Search for the cell housing the specified text and yield its [X, Y] center coordinate. 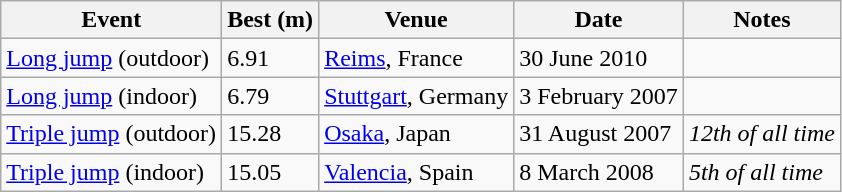
15.28 [270, 134]
6.91 [270, 58]
Venue [416, 20]
Stuttgart, Germany [416, 96]
30 June 2010 [599, 58]
5th of all time [762, 172]
12th of all time [762, 134]
Triple jump (indoor) [112, 172]
Event [112, 20]
Reims, France [416, 58]
15.05 [270, 172]
Osaka, Japan [416, 134]
Notes [762, 20]
Valencia, Spain [416, 172]
31 August 2007 [599, 134]
3 February 2007 [599, 96]
Long jump (indoor) [112, 96]
6.79 [270, 96]
Best (m) [270, 20]
8 March 2008 [599, 172]
Long jump (outdoor) [112, 58]
Date [599, 20]
Triple jump (outdoor) [112, 134]
